Provide the [X, Y] coordinate of the cell's center where the given text is located.  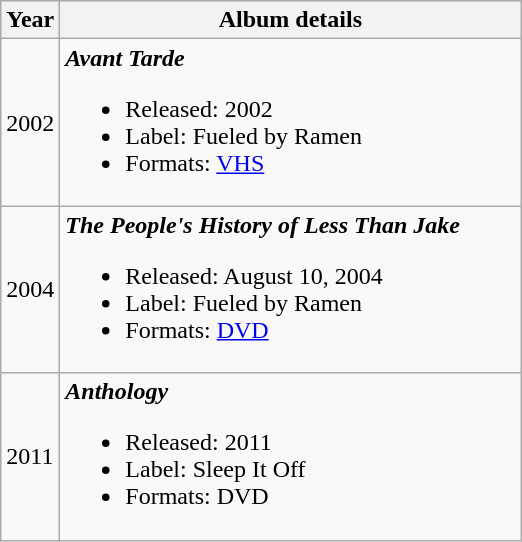
The People's History of Less Than JakeReleased: August 10, 2004Label: Fueled by RamenFormats: DVD [290, 290]
2011 [30, 456]
Album details [290, 20]
AnthologyReleased: 2011Label: Sleep It OffFormats: DVD [290, 456]
Year [30, 20]
Avant TardeReleased: 2002Label: Fueled by RamenFormats: VHS [290, 122]
2004 [30, 290]
2002 [30, 122]
